Detect which cell encompasses the target text, then output its (x, y) center coordinate. 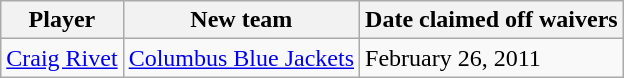
New team (241, 20)
Date claimed off waivers (492, 20)
Player (62, 20)
Craig Rivet (62, 58)
February 26, 2011 (492, 58)
Columbus Blue Jackets (241, 58)
